Identify which cell holds the provided text, then report its (X, Y) central coordinate. 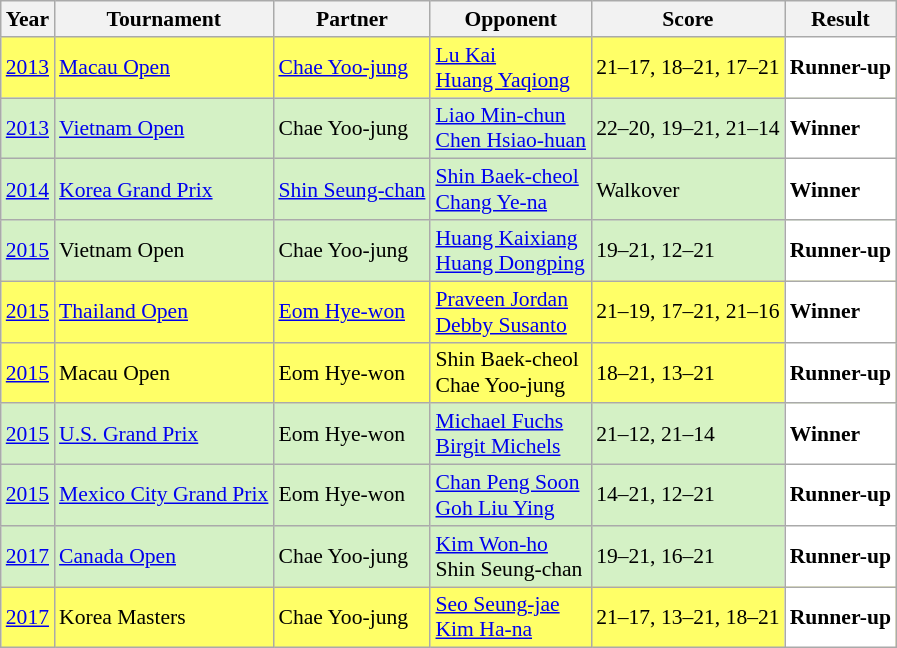
14–21, 12–21 (688, 496)
Opponent (510, 19)
Praveen Jordan Debby Susanto (510, 312)
Year (28, 19)
Thailand Open (164, 312)
2014 (28, 190)
21–12, 21–14 (688, 434)
18–21, 13–21 (688, 372)
Korea Masters (164, 618)
Liao Min-chun Chen Hsiao-huan (510, 128)
19–21, 12–21 (688, 250)
Walkover (688, 190)
Huang Kaixiang Huang Dongping (510, 250)
19–21, 16–21 (688, 556)
Partner (352, 19)
Kim Won-ho Shin Seung-chan (510, 556)
Seo Seung-jae Kim Ha-na (510, 618)
Shin Seung-chan (352, 190)
Shin Baek-cheol Chae Yoo-jung (510, 372)
Shin Baek-cheol Chang Ye-na (510, 190)
Result (840, 19)
Michael Fuchs Birgit Michels (510, 434)
21–17, 13–21, 18–21 (688, 618)
U.S. Grand Prix (164, 434)
21–19, 17–21, 21–16 (688, 312)
Mexico City Grand Prix (164, 496)
Tournament (164, 19)
21–17, 18–21, 17–21 (688, 68)
Chan Peng Soon Goh Liu Ying (510, 496)
Korea Grand Prix (164, 190)
22–20, 19–21, 21–14 (688, 128)
Lu Kai Huang Yaqiong (510, 68)
Canada Open (164, 556)
Score (688, 19)
